Determine the (x, y) coordinate at the center of the cell enclosing the given text.  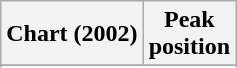
Chart (2002) (72, 34)
Peakposition (189, 34)
